Scan for the cell matching the given text and deliver its [x, y] coordinate at center. 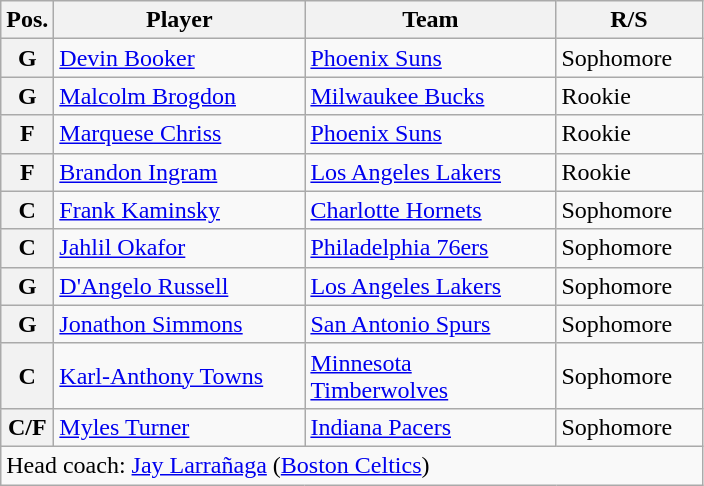
C/F [28, 427]
Jonathon Simmons [180, 324]
Player [180, 20]
Jahlil Okafor [180, 248]
Frank Kaminsky [180, 210]
San Antonio Spurs [430, 324]
R/S [629, 20]
Minnesota Timberwolves [430, 376]
Milwaukee Bucks [430, 96]
Team [430, 20]
Philadelphia 76ers [430, 248]
Head coach: Jay Larrañaga (Boston Celtics) [352, 465]
Charlotte Hornets [430, 210]
Malcolm Brogdon [180, 96]
Karl-Anthony Towns [180, 376]
D'Angelo Russell [180, 286]
Pos. [28, 20]
Indiana Pacers [430, 427]
Myles Turner [180, 427]
Marquese Chriss [180, 134]
Devin Booker [180, 58]
Brandon Ingram [180, 172]
